Output the (x, y) coordinate of the center of the cell containing the given text.  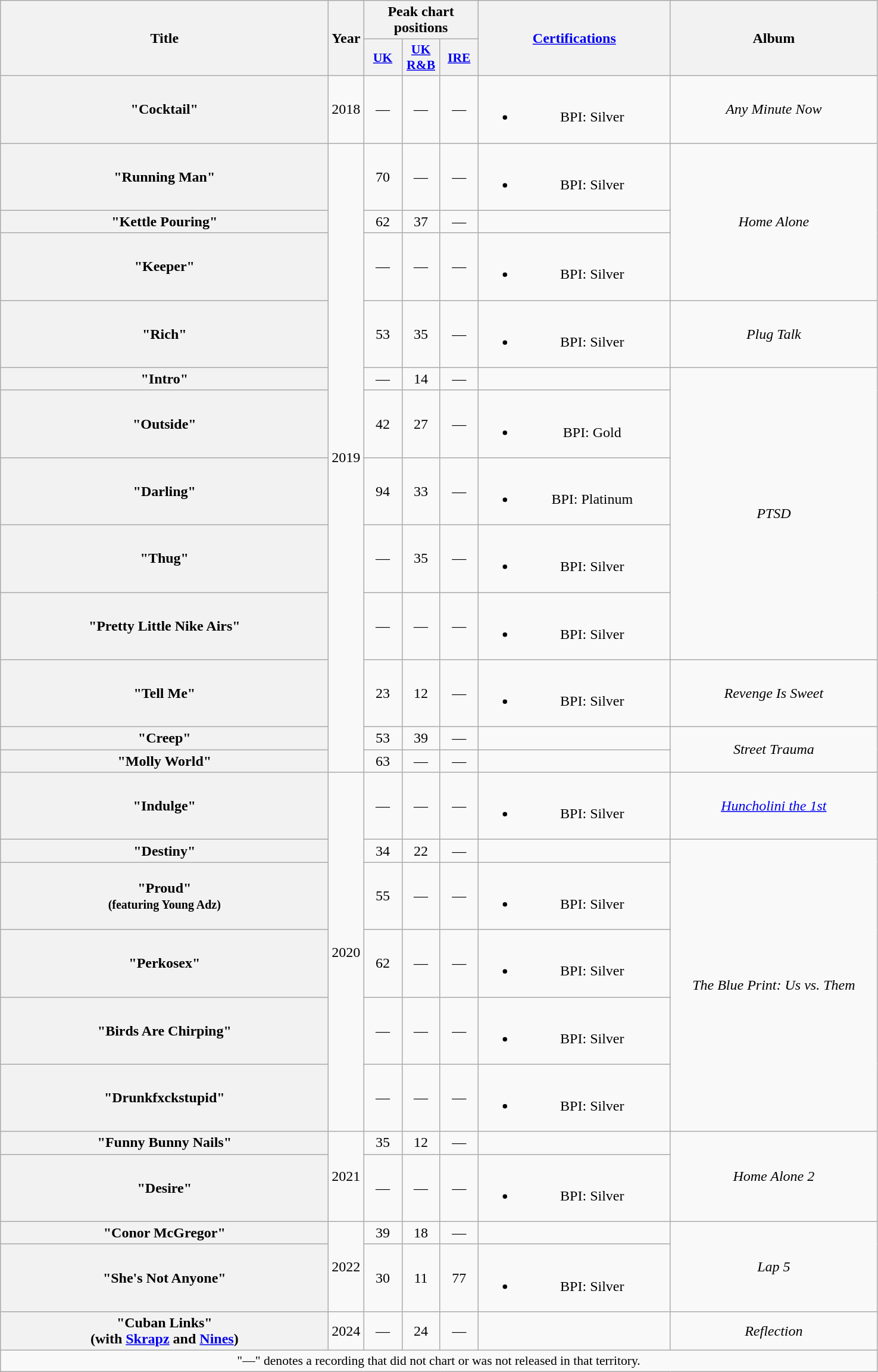
24 (421, 1330)
"Destiny" (164, 851)
"Rich" (164, 333)
UKR&B (421, 57)
2022 (346, 1266)
2020 (346, 952)
Certifications (574, 38)
34 (383, 851)
55 (383, 896)
"Pretty Little Nike Airs" (164, 625)
Home Alone (774, 222)
63 (383, 761)
"Running Man" (164, 176)
Any Minute Now (774, 110)
23 (383, 693)
Revenge Is Sweet (774, 693)
"Thug" (164, 559)
"Creep" (164, 738)
"Indulge" (164, 806)
"Perkosex" (164, 963)
37 (421, 222)
2021 (346, 1177)
UK (383, 57)
"Molly World" (164, 761)
Album (774, 38)
Home Alone 2 (774, 1177)
IRE (459, 57)
27 (421, 424)
"Kettle Pouring" (164, 222)
30 (383, 1278)
2024 (346, 1330)
Reflection (774, 1330)
2018 (346, 110)
"Cuban Links"(with Skrapz and Nines) (164, 1330)
"Keeper" (164, 267)
"Intro" (164, 379)
"She's Not Anyone" (164, 1278)
77 (459, 1278)
42 (383, 424)
Huncholini the 1st (774, 806)
"Tell Me" (164, 693)
33 (421, 491)
Plug Talk (774, 333)
11 (421, 1278)
Street Trauma (774, 750)
"Birds Are Chirping" (164, 1030)
BPI: Platinum (574, 491)
"Desire" (164, 1187)
22 (421, 851)
18 (421, 1233)
Year (346, 38)
BPI: Gold (574, 424)
Lap 5 (774, 1266)
2019 (346, 457)
Peak chart positions (421, 20)
"Cocktail" (164, 110)
Title (164, 38)
"Outside" (164, 424)
70 (383, 176)
"Drunkfxckstupid" (164, 1098)
14 (421, 379)
"Darling" (164, 491)
"Funny Bunny Nails" (164, 1143)
PTSD (774, 513)
94 (383, 491)
"Proud"(featuring Young Adz) (164, 896)
"Conor McGregor" (164, 1233)
"—" denotes a recording that did not chart or was not released in that territory. (439, 1361)
The Blue Print: Us vs. Them (774, 986)
